From the cell containing the given text, extract its center point as [x, y] coordinate. 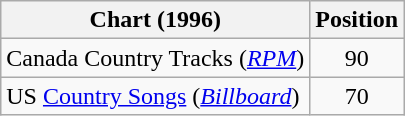
Chart (1996) [156, 20]
Position [357, 20]
Canada Country Tracks (RPM) [156, 58]
US Country Songs (Billboard) [156, 96]
70 [357, 96]
90 [357, 58]
